Return [X, Y] of the center of cell containing provided text 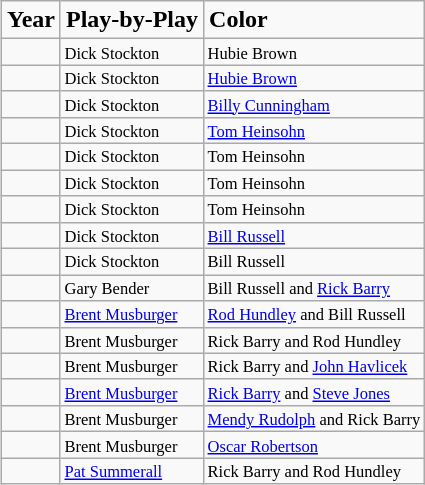
Year [30, 20]
Rick Barry and John Havlicek [314, 366]
Color [314, 20]
Play-by-Play [132, 20]
Billy Cunningham [314, 104]
Oscar Robertson [314, 445]
Rod Hundley and Bill Russell [314, 314]
Bill Russell and Rick Barry [314, 288]
Mendy Rudolph and Rick Barry [314, 419]
Pat Summerall [132, 471]
Gary Bender [132, 288]
Rick Barry and Steve Jones [314, 392]
